Locate the cell with the specified text and output its [X, Y] center coordinate. 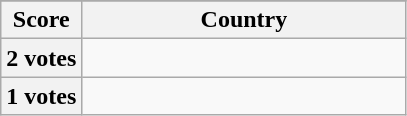
2 votes [42, 58]
Country [244, 20]
1 votes [42, 96]
Score [42, 20]
